Output the [X, Y] coordinate of the center of the cell containing the given text.  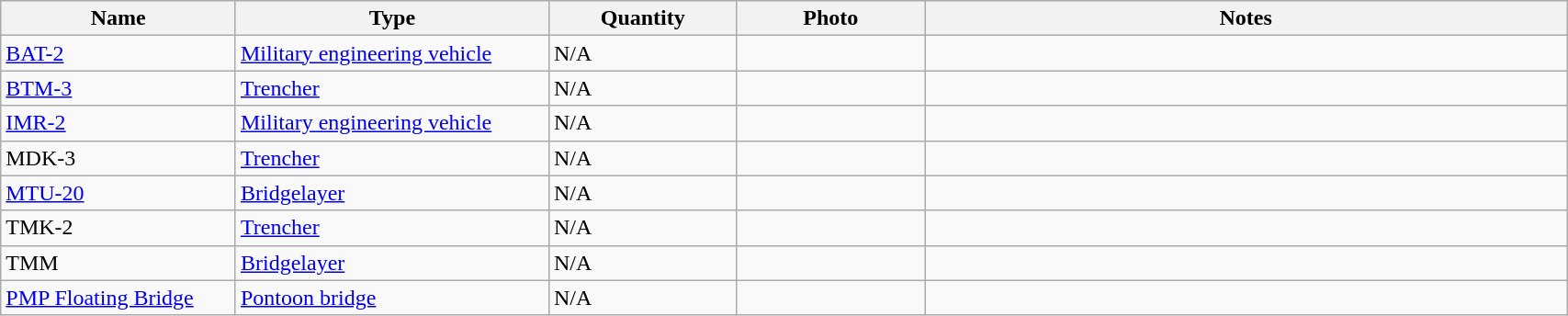
MTU-20 [118, 193]
MDK-3 [118, 158]
Notes [1246, 18]
TMM [118, 263]
IMR-2 [118, 123]
Photo [830, 18]
BTM-3 [118, 88]
Quantity [643, 18]
PMP Floating Bridge [118, 298]
Pontoon bridge [391, 298]
TMK-2 [118, 228]
Type [391, 18]
BAT-2 [118, 53]
Name [118, 18]
